Extract the (X, Y) coordinate from the center of the cell holding the provided text.  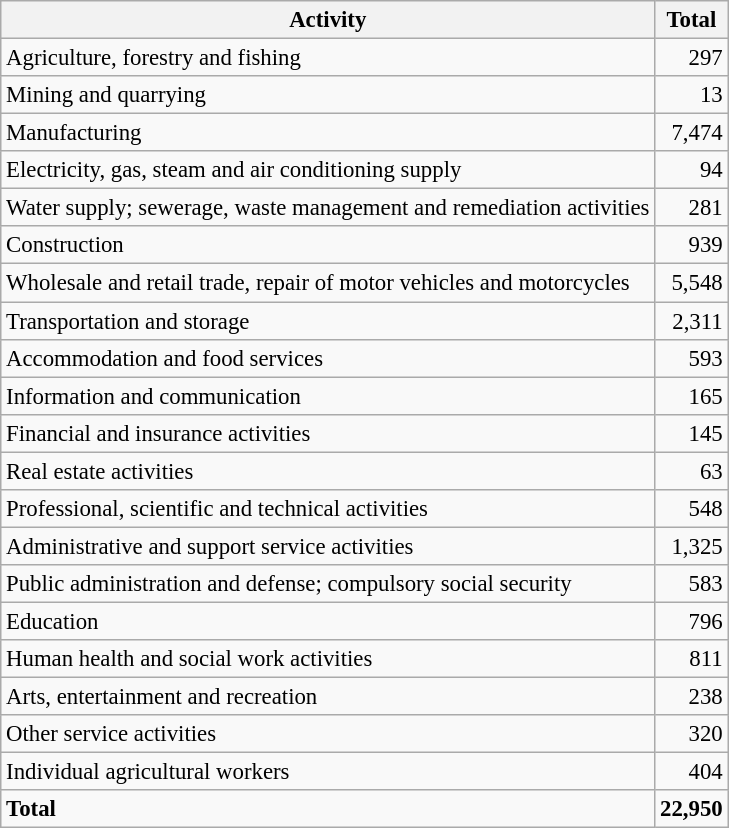
796 (692, 621)
Water supply; sewerage, waste management and remediation activities (328, 208)
404 (692, 772)
548 (692, 509)
593 (692, 358)
2,311 (692, 321)
22,950 (692, 809)
63 (692, 471)
Professional, scientific and technical activities (328, 509)
Arts, entertainment and recreation (328, 697)
Human health and social work activities (328, 659)
281 (692, 208)
583 (692, 584)
1,325 (692, 546)
Manufacturing (328, 133)
5,548 (692, 283)
Accommodation and food services (328, 358)
320 (692, 734)
Activity (328, 20)
Wholesale and retail trade, repair of motor vehicles and motorcycles (328, 283)
Individual agricultural workers (328, 772)
297 (692, 58)
Construction (328, 245)
Other service activities (328, 734)
94 (692, 170)
145 (692, 433)
Agriculture, forestry and fishing (328, 58)
Information and communication (328, 396)
Transportation and storage (328, 321)
Mining and quarrying (328, 95)
Administrative and support service activities (328, 546)
Education (328, 621)
Public administration and defense; compulsory social security (328, 584)
238 (692, 697)
13 (692, 95)
165 (692, 396)
811 (692, 659)
Real estate activities (328, 471)
939 (692, 245)
Electricity, gas, steam and air conditioning supply (328, 170)
Financial and insurance activities (328, 433)
7,474 (692, 133)
